Search for the cell housing the specified text and yield its (X, Y) center coordinate. 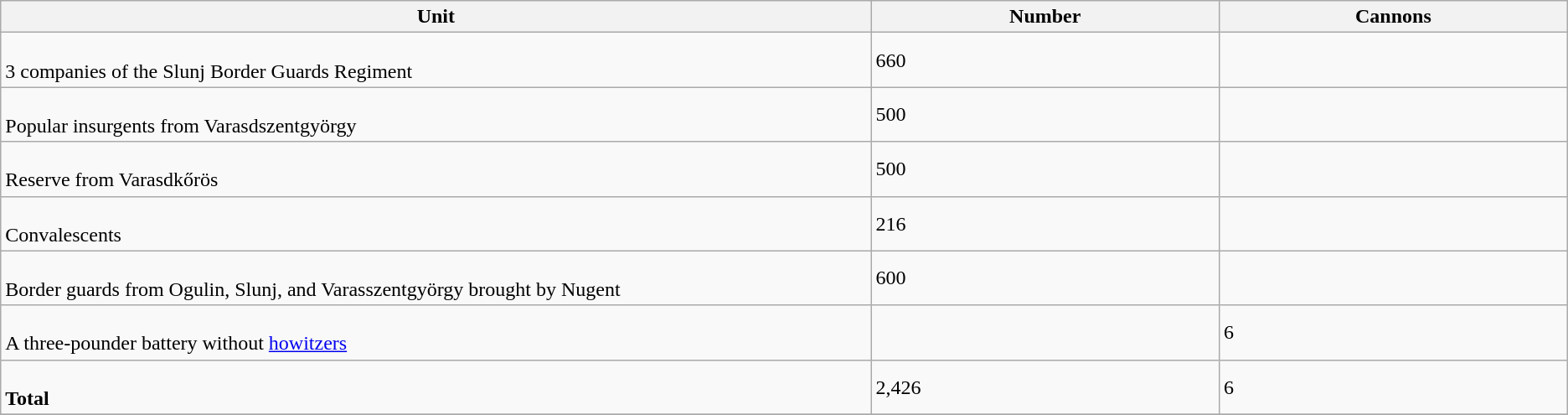
2,426 (1045, 387)
600 (1045, 278)
3 companies of the Slunj Border Guards Regiment (436, 60)
Border guards from Ogulin, Slunj, and Varasszentgyörgy brought by Nugent (436, 278)
Popular insurgents from Varasdszentgyörgy (436, 114)
216 (1045, 223)
Cannons (1394, 17)
Convalescents (436, 223)
660 (1045, 60)
A three-pounder battery without howitzers (436, 332)
Total (436, 387)
Number (1045, 17)
Unit (436, 17)
Reserve from Varasdkőrös (436, 169)
